Scan for the cell matching the given text and deliver its [X, Y] coordinate at center. 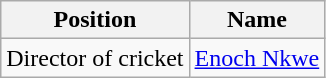
Enoch Nkwe [257, 58]
Director of cricket [95, 58]
Name [257, 20]
Position [95, 20]
